Detect which cell encompasses the target text, then output its (x, y) center coordinate. 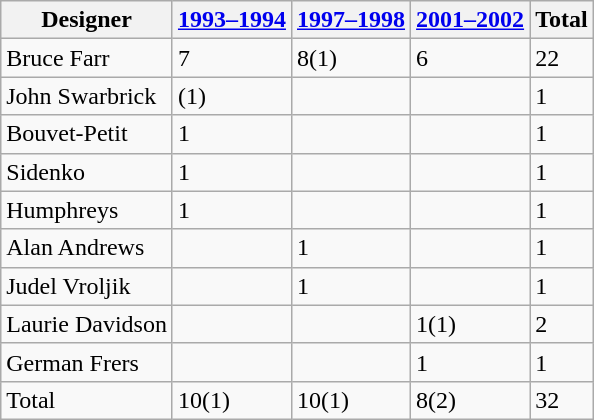
7 (232, 58)
2001–2002 (470, 20)
Designer (87, 20)
1(1) (470, 324)
(1) (232, 96)
German Frers (87, 362)
1993–1994 (232, 20)
John Swarbrick (87, 96)
Bruce Farr (87, 58)
32 (562, 400)
Bouvet-Petit (87, 134)
Judel Vroljik (87, 286)
2 (562, 324)
22 (562, 58)
Sidenko (87, 172)
8(1) (350, 58)
8(2) (470, 400)
1997–1998 (350, 20)
6 (470, 58)
Humphreys (87, 210)
Laurie Davidson (87, 324)
Alan Andrews (87, 248)
